Return the [x, y] coordinate for the center point of the cell that contains the specified text.  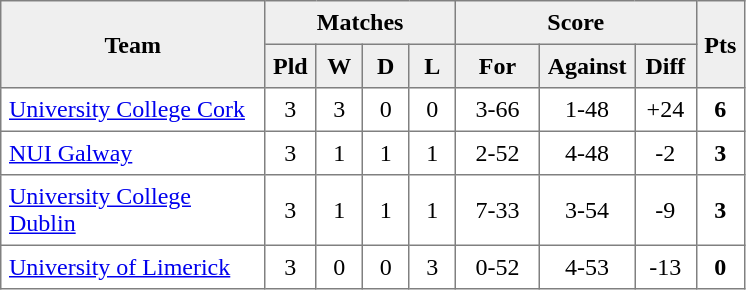
Diff [666, 66]
-13 [666, 267]
Pld [290, 66]
Against [586, 66]
University of Limerick [133, 267]
-2 [666, 153]
+24 [666, 110]
Matches [360, 23]
4-53 [586, 267]
University College Cork [133, 110]
0-52 [497, 267]
For [497, 66]
Score [576, 23]
6 [720, 110]
3-54 [586, 210]
D [385, 66]
7-33 [497, 210]
1-48 [586, 110]
L [432, 66]
2-52 [497, 153]
W [339, 66]
3-66 [497, 110]
University College Dublin [133, 210]
-9 [666, 210]
Pts [720, 44]
4-48 [586, 153]
NUI Galway [133, 153]
Team [133, 44]
